Return [x, y] of the center of cell containing provided text 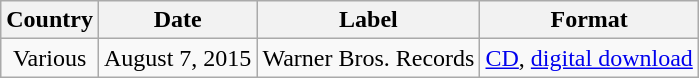
Country [50, 20]
Warner Bros. Records [368, 58]
Various [50, 58]
Date [177, 20]
August 7, 2015 [177, 58]
Format [589, 20]
Label [368, 20]
CD, digital download [589, 58]
